From the cell containing the given text, extract its center point as (x, y) coordinate. 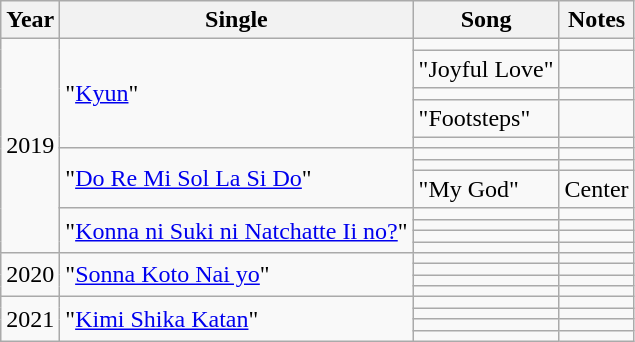
"Footsteps" (486, 118)
Year (30, 20)
2020 (30, 275)
Song (486, 20)
2021 (30, 319)
"Kimi Shika Katan" (236, 319)
"Kyun" (236, 94)
Single (236, 20)
Notes (596, 20)
2019 (30, 146)
"Konna ni Suki ni Natchatte Ii no?" (236, 230)
"My God" (486, 189)
"Joyful Love" (486, 69)
Center (596, 189)
"Do Re Mi Sol La Si Do" (236, 178)
"Sonna Koto Nai yo" (236, 275)
